Scan for the cell matching the given text and deliver its [X, Y] coordinate at center. 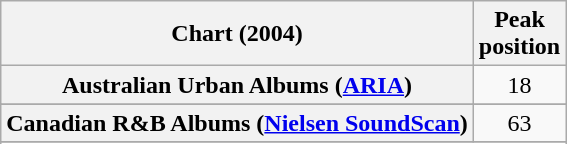
Canadian R&B Albums (Nielsen SoundScan) [238, 123]
18 [519, 85]
63 [519, 123]
Chart (2004) [238, 34]
Australian Urban Albums (ARIA) [238, 85]
Peakposition [519, 34]
